Identify which cell holds the provided text, then report its [x, y] central coordinate. 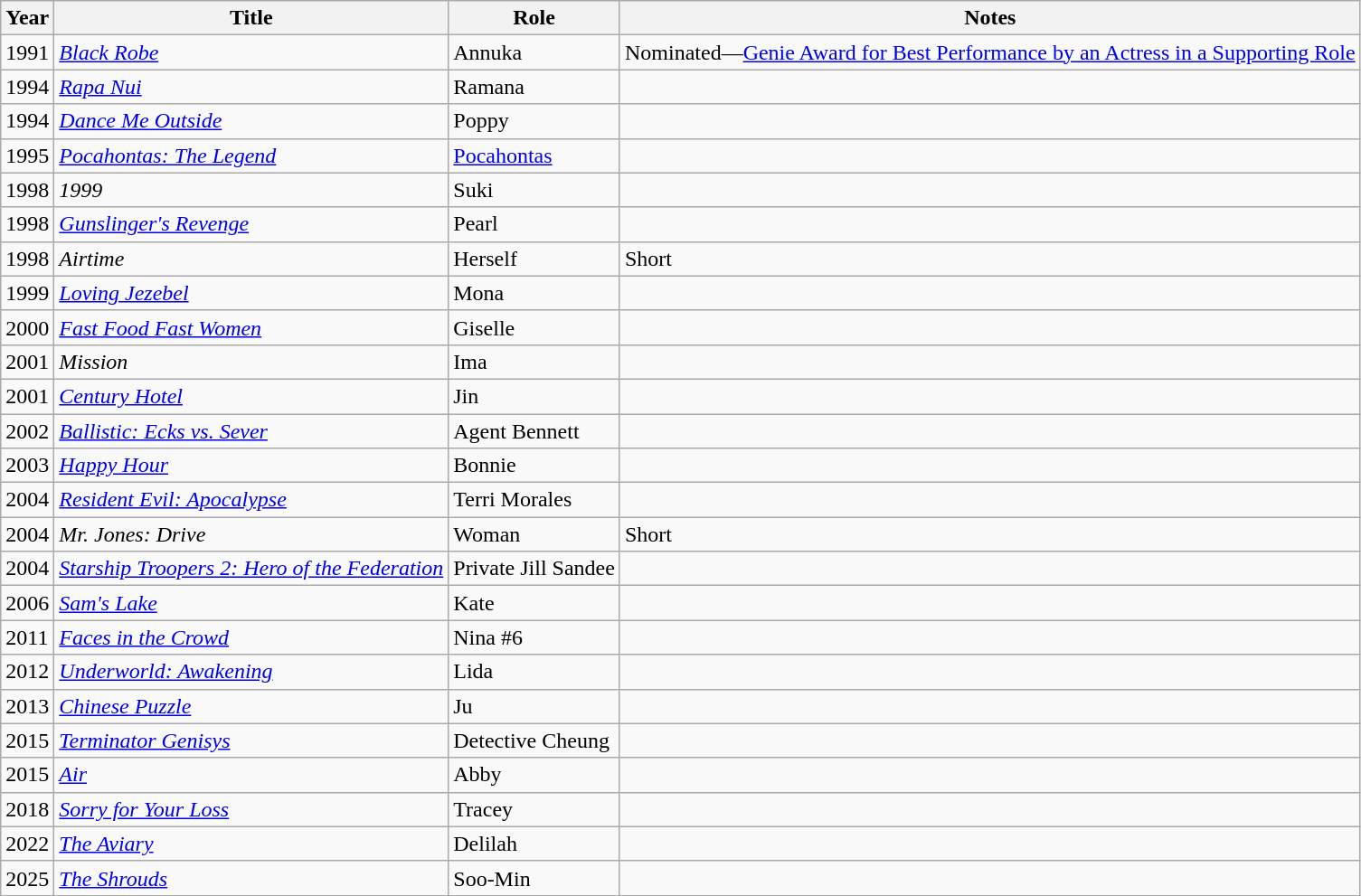
Happy Hour [251, 466]
Ballistic: Ecks vs. Sever [251, 431]
2013 [27, 706]
2006 [27, 603]
Rapa Nui [251, 87]
Poppy [534, 121]
Private Jill Sandee [534, 569]
Air [251, 775]
Ima [534, 362]
2025 [27, 878]
Tracey [534, 809]
Mona [534, 293]
2011 [27, 637]
Starship Troopers 2: Hero of the Federation [251, 569]
Giselle [534, 327]
Chinese Puzzle [251, 706]
Notes [989, 18]
Soo-Min [534, 878]
Airtime [251, 259]
Nominated—Genie Award for Best Performance by an Actress in a Supporting Role [989, 52]
Ju [534, 706]
Agent Bennett [534, 431]
The Aviary [251, 844]
1991 [27, 52]
Role [534, 18]
Ramana [534, 87]
Lida [534, 672]
2002 [27, 431]
Annuka [534, 52]
Kate [534, 603]
Suki [534, 190]
Sam's Lake [251, 603]
Pocahontas [534, 156]
2012 [27, 672]
Loving Jezebel [251, 293]
2022 [27, 844]
Nina #6 [534, 637]
2018 [27, 809]
Terminator Genisys [251, 740]
Sorry for Your Loss [251, 809]
Herself [534, 259]
1995 [27, 156]
Mission [251, 362]
Black Robe [251, 52]
2003 [27, 466]
Detective Cheung [534, 740]
Year [27, 18]
Abby [534, 775]
Delilah [534, 844]
Dance Me Outside [251, 121]
Terri Morales [534, 500]
Pocahontas: The Legend [251, 156]
Underworld: Awakening [251, 672]
Title [251, 18]
The Shrouds [251, 878]
Gunslinger's Revenge [251, 224]
Faces in the Crowd [251, 637]
Mr. Jones: Drive [251, 534]
Fast Food Fast Women [251, 327]
Pearl [534, 224]
Bonnie [534, 466]
2000 [27, 327]
Century Hotel [251, 396]
Woman [534, 534]
Jin [534, 396]
Resident Evil: Apocalypse [251, 500]
